Find where the given text appears and provide that cell's center as (x, y) coordinate. 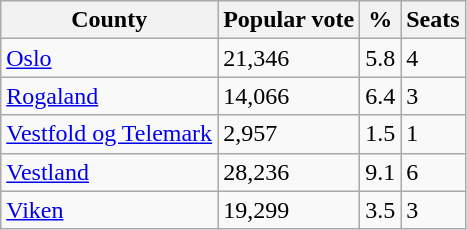
21,346 (289, 58)
Seats (433, 20)
County (110, 20)
6.4 (380, 96)
4 (433, 58)
28,236 (289, 172)
1.5 (380, 134)
Oslo (110, 58)
2,957 (289, 134)
19,299 (289, 210)
3.5 (380, 210)
Rogaland (110, 96)
6 (433, 172)
% (380, 20)
Vestland (110, 172)
14,066 (289, 96)
Viken (110, 210)
9.1 (380, 172)
5.8 (380, 58)
1 (433, 134)
Vestfold og Telemark (110, 134)
Popular vote (289, 20)
